From the cell containing the given text, extract its center point as (x, y) coordinate. 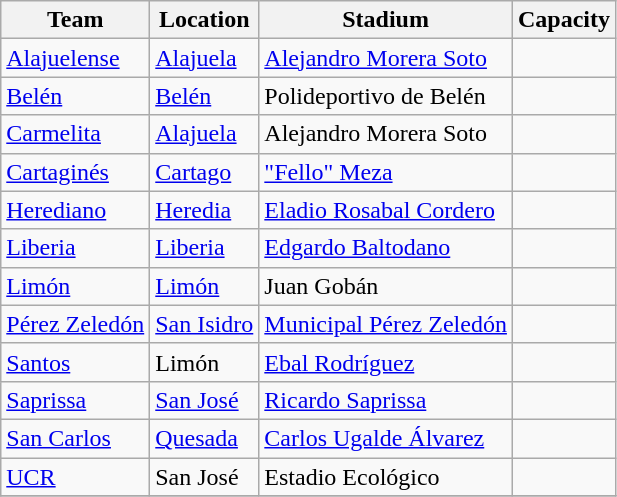
Quesada (204, 438)
Heredia (204, 210)
Municipal Pérez Zeledón (386, 324)
Herediano (76, 210)
UCR (76, 477)
Carmelita (76, 134)
Santos (76, 362)
Cartago (204, 172)
Polideportivo de Belén (386, 96)
Saprissa (76, 400)
Ebal Rodríguez (386, 362)
Carlos Ugalde Álvarez (386, 438)
Pérez Zeledón (76, 324)
San Isidro (204, 324)
Stadium (386, 20)
Cartaginés (76, 172)
San Carlos (76, 438)
Eladio Rosabal Cordero (386, 210)
Juan Gobán (386, 286)
Edgardo Baltodano (386, 248)
Team (76, 20)
Ricardo Saprissa (386, 400)
Location (204, 20)
Capacity (564, 20)
Alajuelense (76, 58)
Estadio Ecológico (386, 477)
"Fello" Meza (386, 172)
